Return the (X, Y) coordinate for the center point of the cell that contains the specified text.  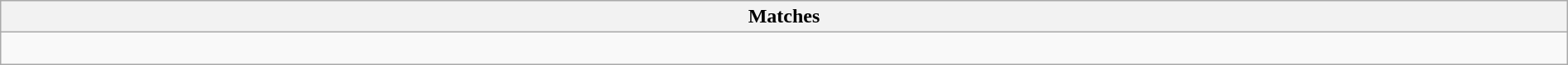
Matches (784, 17)
